Search for the cell housing the specified text and yield its (x, y) center coordinate. 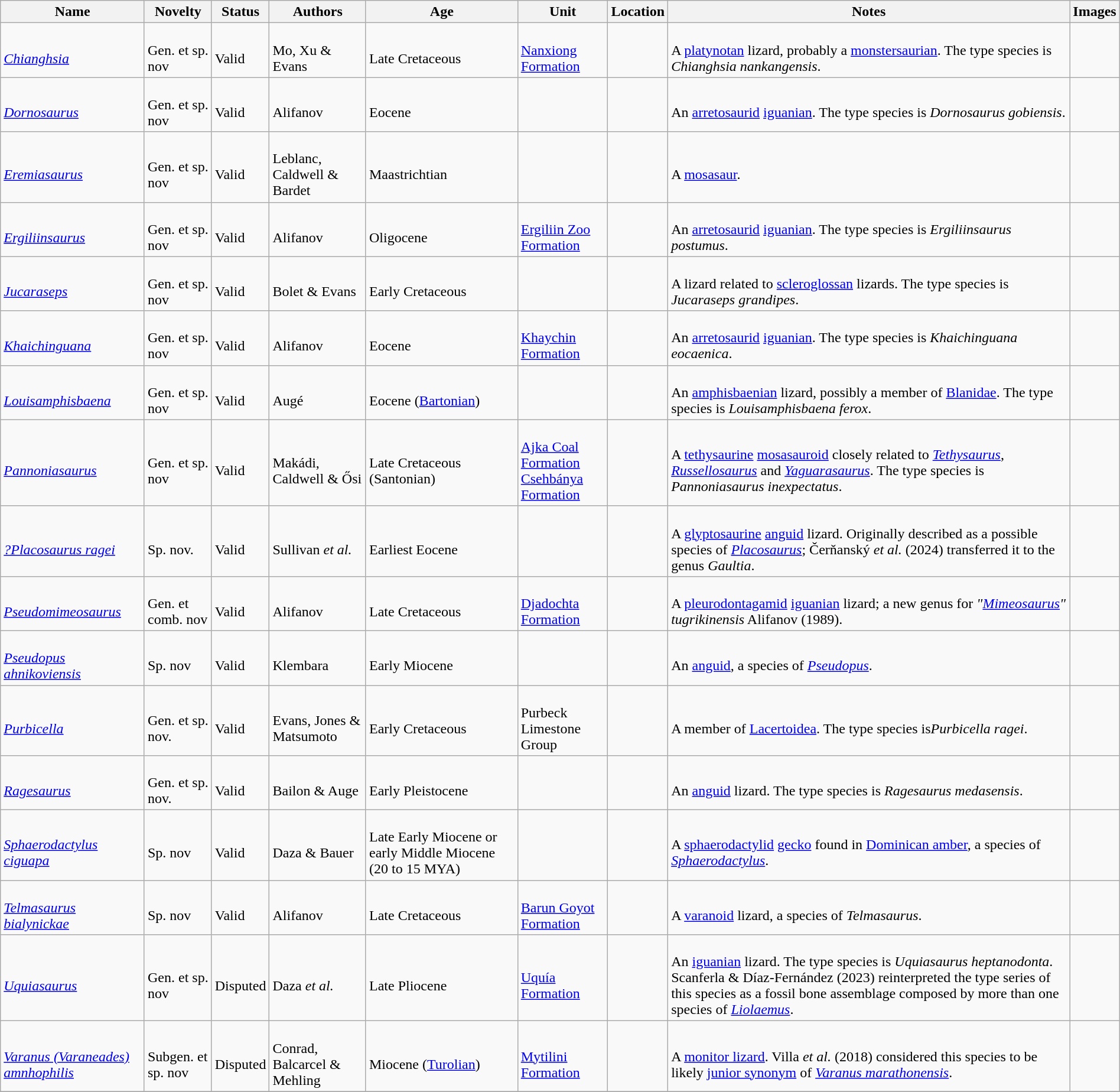
Pseudopus ahnikoviensis (73, 658)
Bolet & Evans (318, 284)
Pannoniasaurus (73, 463)
Barun Goyot Formation (562, 908)
Status (240, 12)
Images (1095, 12)
Varanus (Varaneades) amnhophilis (73, 1057)
Notes (869, 12)
Age (442, 12)
Dornosaurus (73, 105)
Authors (318, 12)
A varanoid lizard, a species of Telmasaurus. (869, 908)
Ergiliinsaurus (73, 229)
Chianghsia (73, 50)
Subgen. et sp. nov (178, 1057)
Mo, Xu & Evans (318, 50)
Purbeck Limestone Group (562, 721)
Daza & Bauer (318, 845)
Eremiasaurus (73, 167)
Louisamphisbaena (73, 392)
Khaychin Formation (562, 338)
A mosasaur. (869, 167)
Purbicella (73, 721)
A tethysaurine mosasauroid closely related to Tethysaurus, Russellosaurus and Yaguarasaurus. The type species is Pannoniasaurus inexpectatus. (869, 463)
Klembara (318, 658)
A member of Lacertoidea. The type species isPurbicella ragei. (869, 721)
Eocene (Bartonian) (442, 392)
Nanxiong Formation (562, 50)
A lizard related to scleroglossan lizards. The type species is Jucaraseps grandipes. (869, 284)
An anguid lizard. The type species is Ragesaurus medasensis. (869, 783)
A monitor lizard. Villa et al. (2018) considered this species to be likely junior synonym of Varanus marathonensis. (869, 1057)
An arretosaurid iguanian. The type species is Khaichinguana eocaenica. (869, 338)
Earliest Eocene (442, 541)
Bailon & Auge (318, 783)
Telmasaurus bialynickae (73, 908)
An amphisbaenian lizard, possibly a member of Blanidae. The type species is Louisamphisbaena ferox. (869, 392)
Early Miocene (442, 658)
Late Early Miocene or early Middle Miocene (20 to 15 MYA) (442, 845)
?Placosaurus ragei (73, 541)
A platynotan lizard, probably a monstersaurian. The type species is Chianghsia nankangensis. (869, 50)
An anguid, a species of Pseudopus. (869, 658)
Uquiasaurus (73, 978)
Unit (562, 12)
Ragesaurus (73, 783)
A sphaerodactylid gecko found in Dominican amber, a species of Sphaerodactylus. (869, 845)
Augé (318, 392)
Gen. et comb. nov (178, 603)
Daza et al. (318, 978)
Oligocene (442, 229)
Conrad, Balcarcel & Mehling (318, 1057)
A pleurodontagamid iguanian lizard; a new genus for "Mimeosaurus" tugrikinensis Alifanov (1989). (869, 603)
Djadochta Formation (562, 603)
Khaichinguana (73, 338)
Name (73, 12)
Mytilini Formation (562, 1057)
Novelty (178, 12)
Pseudomimeosaurus (73, 603)
Uquía Formation (562, 978)
Miocene (Turolian) (442, 1057)
Early Pleistocene (442, 783)
Location (638, 12)
Ajka Coal Formation Csehbánya Formation (562, 463)
Evans, Jones & Matsumoto (318, 721)
Ergiliin Zoo Formation (562, 229)
Sp. nov. (178, 541)
Sphaerodactylus ciguapa (73, 845)
An arretosaurid iguanian. The type species is Ergiliinsaurus postumus. (869, 229)
Maastrichtian (442, 167)
Late Cretaceous (Santonian) (442, 463)
Late Pliocene (442, 978)
Makádi, Caldwell & Ősi (318, 463)
An arretosaurid iguanian. The type species is Dornosaurus gobiensis. (869, 105)
Leblanc, Caldwell & Bardet (318, 167)
Jucaraseps (73, 284)
Sullivan et al. (318, 541)
